Detect which cell encompasses the target text, then output its (x, y) center coordinate. 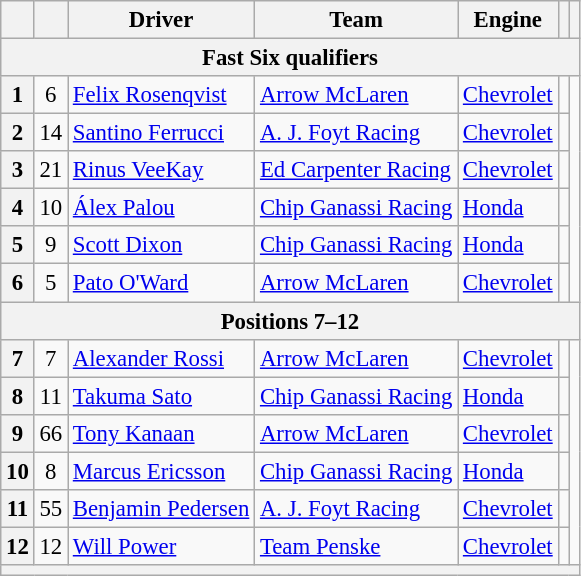
Santino Ferrucci (162, 133)
Álex Palou (162, 208)
4 (18, 208)
2 (18, 133)
Felix Rosenqvist (162, 95)
Driver (162, 20)
Rinus VeeKay (162, 170)
66 (50, 433)
Tony Kanaan (162, 433)
Scott Dixon (162, 245)
3 (18, 170)
Benjamin Pedersen (162, 509)
55 (50, 509)
21 (50, 170)
Engine (508, 20)
Will Power (162, 546)
14 (50, 133)
Takuma Sato (162, 396)
Fast Six qualifiers (290, 58)
Marcus Ericsson (162, 471)
1 (18, 95)
Team Penske (356, 546)
Team (356, 20)
Pato O'Ward (162, 283)
Ed Carpenter Racing (356, 170)
Alexander Rossi (162, 358)
Positions 7–12 (290, 321)
